Return the [x, y] coordinate for the center point of the cell that contains the specified text.  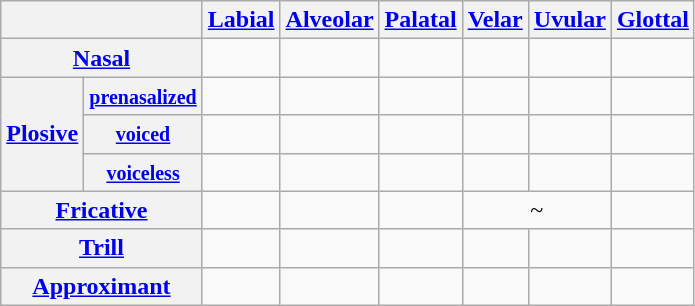
voiceless [143, 172]
Uvular [570, 20]
Palatal [420, 20]
Velar [495, 20]
prenasalized [143, 96]
Plosive [42, 134]
voiced [143, 134]
Labial [241, 20]
Nasal [102, 58]
Trill [102, 248]
Approximant [102, 286]
Fricative [102, 210]
Glottal [652, 20]
Alveolar [330, 20]
~ [536, 210]
